Output the [X, Y] coordinate of the center of the cell containing the given text.  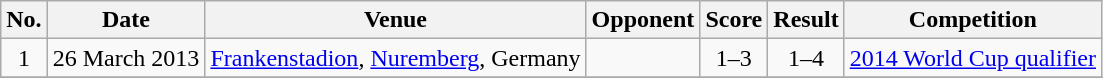
Opponent [643, 20]
1–3 [734, 58]
1–4 [806, 58]
Date [126, 20]
Frankenstadion, Nuremberg, Germany [396, 58]
Competition [972, 20]
2014 World Cup qualifier [972, 58]
1 [24, 58]
Venue [396, 20]
No. [24, 20]
Result [806, 20]
Score [734, 20]
26 March 2013 [126, 58]
